Locate the cell with the specified text and output its [x, y] center coordinate. 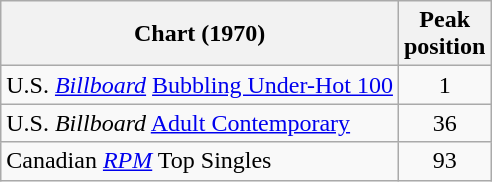
36 [444, 123]
Peakposition [444, 34]
Chart (1970) [200, 34]
Canadian RPM Top Singles [200, 161]
1 [444, 85]
U.S. Billboard Bubbling Under-Hot 100 [200, 85]
U.S. Billboard Adult Contemporary [200, 123]
93 [444, 161]
